Identify which cell holds the provided text, then report its [X, Y] central coordinate. 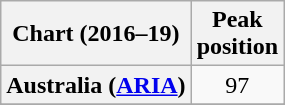
Chart (2016–19) [96, 34]
Peakposition [237, 34]
Australia (ARIA) [96, 85]
97 [237, 85]
